Locate the cell with the specified text and output its (X, Y) center coordinate. 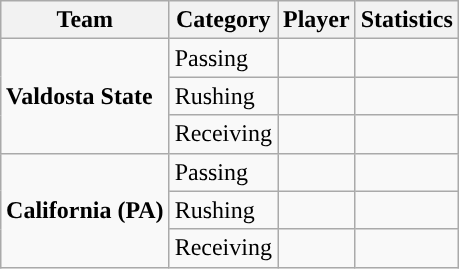
Player (317, 20)
Statistics (406, 20)
Category (223, 20)
Team (86, 20)
Valdosta State (86, 96)
California (PA) (86, 210)
